Extract the (x, y) coordinate from the center of the cell holding the provided text.  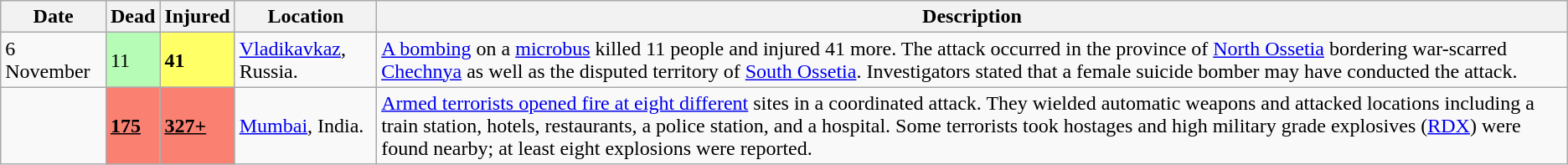
41 (198, 60)
Location (305, 17)
Dead (132, 17)
Mumbai, India. (305, 126)
6 November (54, 60)
Description (972, 17)
327+ (198, 126)
Injured (198, 17)
11 (132, 60)
Vladikavkaz, Russia. (305, 60)
Date (54, 17)
175 (132, 126)
